Return the (X, Y) coordinate for the center point of the cell that contains the specified text.  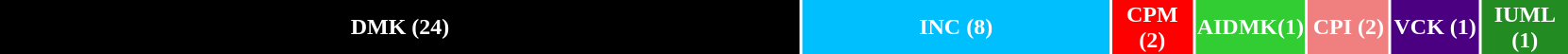
AIDMK(1) (1250, 27)
CPI (2) (1348, 27)
IUML (1) (1525, 27)
DMK (24) (400, 27)
CPM (2) (1152, 27)
INC (8) (956, 27)
VCK (1) (1435, 27)
